Capture the cell that displays the provided text and extract its [X, Y] central coordinate. 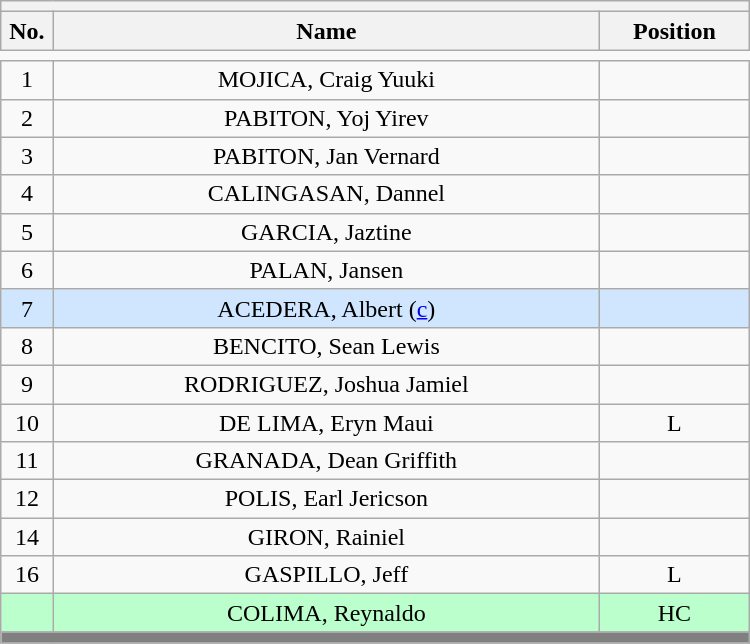
No. [27, 31]
5 [27, 232]
PABITON, Jan Vernard [326, 156]
PALAN, Jansen [326, 270]
2 [27, 118]
COLIMA, Reynaldo [326, 613]
POLIS, Earl Jericson [326, 499]
GARCIA, Jaztine [326, 232]
RODRIGUEZ, Joshua Jamiel [326, 384]
GASPILLO, Jeff [326, 575]
MOJICA, Craig Yuuki [326, 80]
4 [27, 194]
8 [27, 346]
ACEDERA, Albert (c) [326, 308]
BENCITO, Sean Lewis [326, 346]
9 [27, 384]
12 [27, 499]
HC [675, 613]
Position [675, 31]
PABITON, Yoj Yirev [326, 118]
GRANADA, Dean Griffith [326, 461]
16 [27, 575]
7 [27, 308]
CALINGASAN, Dannel [326, 194]
Name [326, 31]
11 [27, 461]
3 [27, 156]
6 [27, 270]
1 [27, 80]
DE LIMA, Eryn Maui [326, 423]
14 [27, 537]
10 [27, 423]
GIRON, Rainiel [326, 537]
